Capture the cell that displays the provided text and extract its (X, Y) central coordinate. 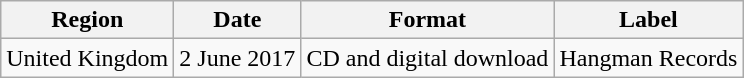
Region (88, 20)
Label (648, 20)
United Kingdom (88, 58)
Date (238, 20)
Format (428, 20)
2 June 2017 (238, 58)
Hangman Records (648, 58)
CD and digital download (428, 58)
